From the cell containing the given text, extract its center point as (X, Y) coordinate. 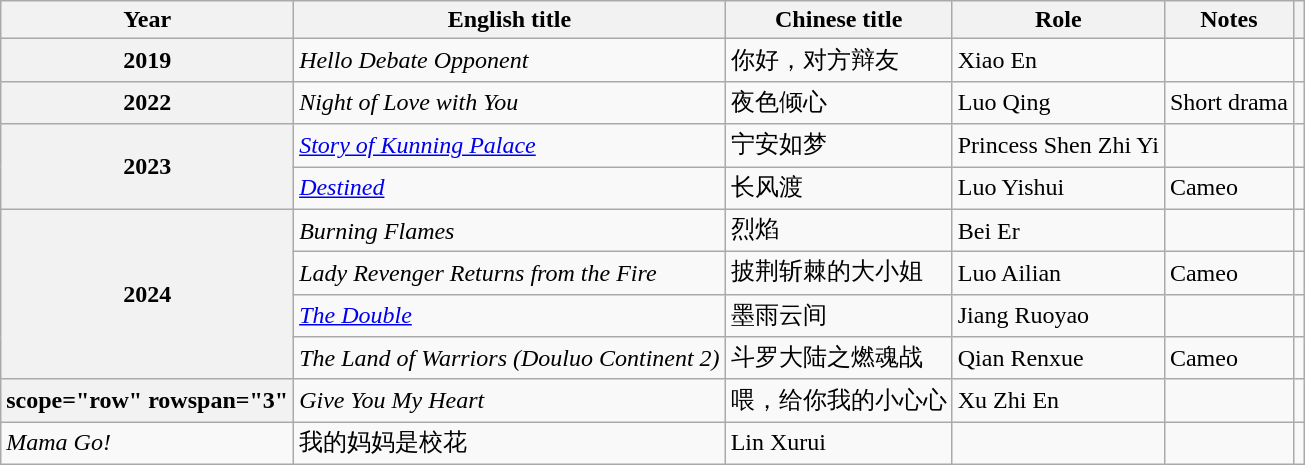
scope="row" rowspan="3" (148, 400)
Notes (1228, 20)
Night of Love with You (510, 102)
长风渡 (838, 188)
宁安如梦 (838, 146)
Hello Debate Opponent (510, 60)
Xu Zhi En (1058, 400)
墨雨云间 (838, 316)
Bei Er (1058, 230)
Year (148, 20)
Burning Flames (510, 230)
Princess Shen Zhi Yi (1058, 146)
Destined (510, 188)
披荆斩棘的大小姐 (838, 274)
Lady Revenger Returns from the Fire (510, 274)
The Land of Warriors (Douluo Continent 2) (510, 358)
Short drama (1228, 102)
The Double (510, 316)
我的妈妈是校花 (510, 444)
English title (510, 20)
Lin Xurui (838, 444)
斗罗大陆之燃魂战 (838, 358)
Luo Qing (1058, 102)
Qian Renxue (1058, 358)
2019 (148, 60)
喂，给你我的小心心 (838, 400)
2023 (148, 166)
你好，对方辩友 (838, 60)
Luo Ailian (1058, 274)
Role (1058, 20)
Xiao En (1058, 60)
Mama Go! (148, 444)
夜色倾心 (838, 102)
2022 (148, 102)
Story of Kunning Palace (510, 146)
Chinese title (838, 20)
Luo Yishui (1058, 188)
烈焰 (838, 230)
2024 (148, 294)
Jiang Ruoyao (1058, 316)
Give You My Heart (510, 400)
